Return [x, y] of the center of cell containing provided text 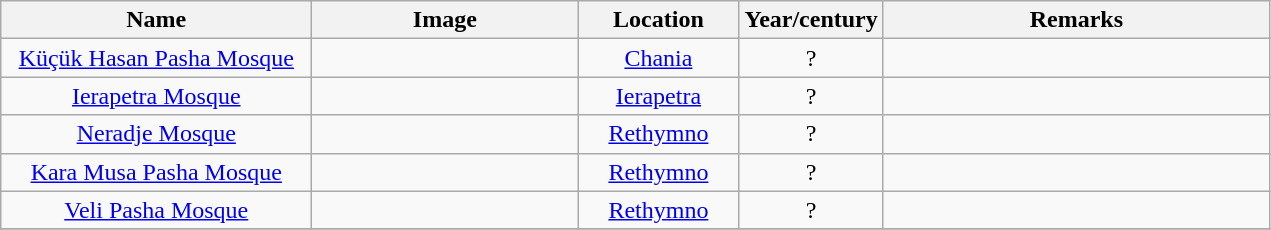
Image [445, 20]
Chania [658, 58]
Kara Musa Pasha Mosque [156, 172]
Ierapetra Mosque [156, 96]
Veli Pasha Mosque [156, 210]
Küçük Hasan Pasha Mosque [156, 58]
Year/century [811, 20]
Name [156, 20]
Location [658, 20]
Remarks [1076, 20]
Ierapetra [658, 96]
Neradje Mosque [156, 134]
